Return [x, y] of the center of cell containing provided text 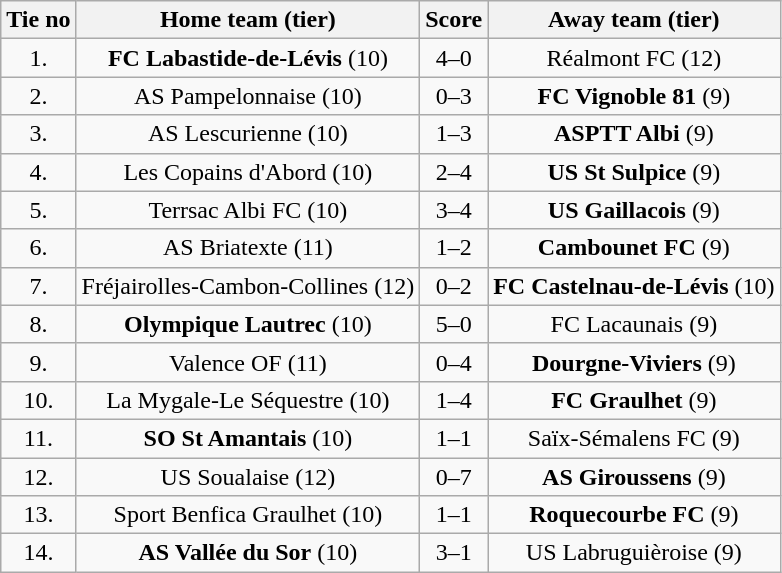
0–7 [454, 477]
Cambounet FC (9) [634, 248]
US Soualaise (12) [248, 477]
5. [38, 210]
14. [38, 553]
FC Graulhet (9) [634, 400]
11. [38, 438]
5–0 [454, 324]
US Labruguièroise (9) [634, 553]
AS Pampelonnaise (10) [248, 96]
Away team (tier) [634, 20]
1–2 [454, 248]
Score [454, 20]
Home team (tier) [248, 20]
AS Giroussens (9) [634, 477]
1–3 [454, 134]
Dourgne-Viviers (9) [634, 362]
SO St Amantais (10) [248, 438]
US Gaillacois (9) [634, 210]
Sport Benfica Graulhet (10) [248, 515]
13. [38, 515]
7. [38, 286]
0–4 [454, 362]
3–4 [454, 210]
US St Sulpice (9) [634, 172]
0–3 [454, 96]
Fréjairolles-Cambon-Collines (12) [248, 286]
9. [38, 362]
ASPTT Albi (9) [634, 134]
Saïx-Sémalens FC (9) [634, 438]
Réalmont FC (12) [634, 58]
FC Labastide-de-Lévis (10) [248, 58]
1. [38, 58]
Tie no [38, 20]
10. [38, 400]
2. [38, 96]
1–4 [454, 400]
4–0 [454, 58]
4. [38, 172]
2–4 [454, 172]
Olympique Lautrec (10) [248, 324]
AS Briatexte (11) [248, 248]
8. [38, 324]
3. [38, 134]
FC Lacaunais (9) [634, 324]
12. [38, 477]
AS Lescurienne (10) [248, 134]
Les Copains d'Abord (10) [248, 172]
FC Castelnau-de-Lévis (10) [634, 286]
Valence OF (11) [248, 362]
Roquecourbe FC (9) [634, 515]
AS Vallée du Sor (10) [248, 553]
La Mygale-Le Séquestre (10) [248, 400]
6. [38, 248]
Terrsac Albi FC (10) [248, 210]
0–2 [454, 286]
3–1 [454, 553]
FC Vignoble 81 (9) [634, 96]
